Search for the cell housing the specified text and yield its [X, Y] center coordinate. 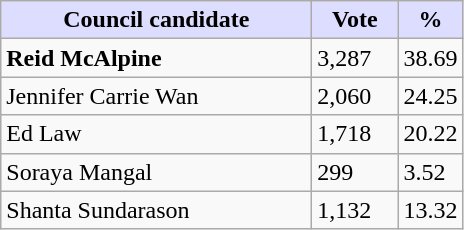
13.32 [430, 210]
299 [355, 172]
Council candidate [156, 20]
Reid McAlpine [156, 58]
3,287 [355, 58]
Vote [355, 20]
Soraya Mangal [156, 172]
Jennifer Carrie Wan [156, 96]
% [430, 20]
20.22 [430, 134]
1,718 [355, 134]
Shanta Sundarason [156, 210]
3.52 [430, 172]
38.69 [430, 58]
24.25 [430, 96]
2,060 [355, 96]
1,132 [355, 210]
Ed Law [156, 134]
